Return [X, Y] of the center of cell containing provided text 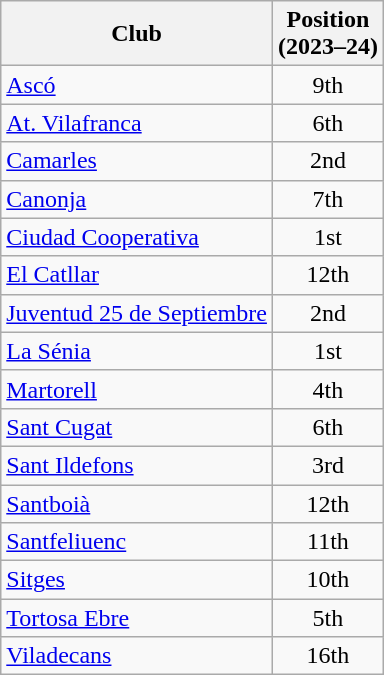
Position(2023–24) [328, 34]
Canonja [137, 199]
4th [328, 389]
Tortosa Ebre [137, 618]
Sant Ildefons [137, 465]
9th [328, 85]
Sant Cugat [137, 427]
Juventud 25 de Septiembre [137, 313]
Sitges [137, 580]
Viladecans [137, 656]
16th [328, 656]
At. Vilafranca [137, 123]
El Catllar [137, 275]
Santboià [137, 503]
Ascó [137, 85]
Camarles [137, 161]
Ciudad Cooperativa [137, 237]
Club [137, 34]
10th [328, 580]
Martorell [137, 389]
5th [328, 618]
11th [328, 542]
3rd [328, 465]
La Sénia [137, 351]
Santfeliuenc [137, 542]
7th [328, 199]
